Scan for the cell matching the given text and deliver its (X, Y) coordinate at center. 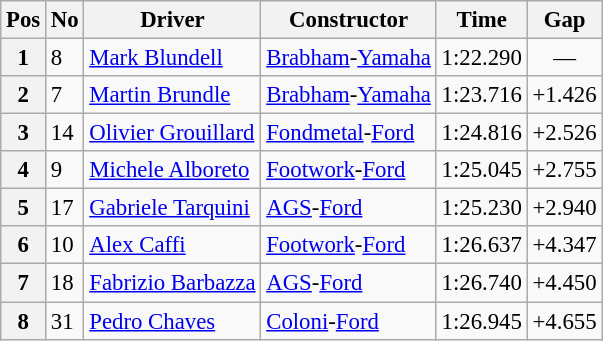
6 (24, 245)
Coloni-Ford (348, 321)
1:22.290 (482, 58)
Michele Alboreto (172, 170)
+1.426 (564, 95)
— (564, 58)
Pedro Chaves (172, 321)
31 (65, 321)
1:25.230 (482, 208)
+2.755 (564, 170)
Driver (172, 20)
Martin Brundle (172, 95)
1:24.816 (482, 133)
5 (24, 208)
Gabriele Tarquini (172, 208)
+2.526 (564, 133)
Time (482, 20)
10 (65, 245)
18 (65, 283)
4 (24, 170)
9 (65, 170)
1:25.045 (482, 170)
+4.655 (564, 321)
Constructor (348, 20)
Alex Caffi (172, 245)
Olivier Grouillard (172, 133)
Gap (564, 20)
14 (65, 133)
1:23.716 (482, 95)
Pos (24, 20)
No (65, 20)
Mark Blundell (172, 58)
+2.940 (564, 208)
1:26.945 (482, 321)
+4.347 (564, 245)
1:26.740 (482, 283)
1 (24, 58)
+4.450 (564, 283)
2 (24, 95)
17 (65, 208)
1:26.637 (482, 245)
3 (24, 133)
Fabrizio Barbazza (172, 283)
Fondmetal-Ford (348, 133)
